Determine the (X, Y) coordinate at the center of the cell enclosing the given text.  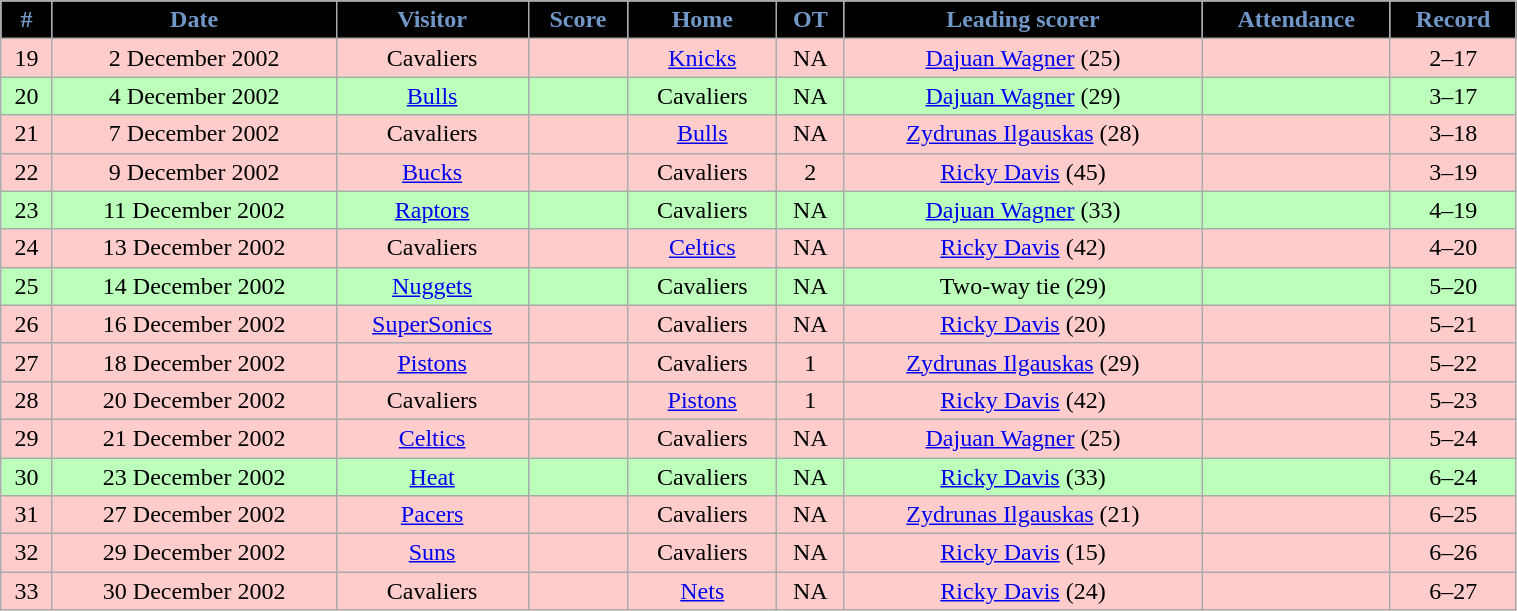
20 December 2002 (194, 400)
Attendance (1296, 20)
Ricky Davis (15) (1023, 553)
4 December 2002 (194, 96)
Record (1453, 20)
Pacers (432, 515)
6–26 (1453, 553)
3–19 (1453, 172)
Zydrunas Ilgauskas (21) (1023, 515)
Leading scorer (1023, 20)
Knicks (702, 58)
OT (810, 20)
Two-way tie (29) (1023, 286)
Suns (432, 553)
4–20 (1453, 248)
2 December 2002 (194, 58)
4–19 (1453, 210)
5–22 (1453, 362)
5–23 (1453, 400)
31 (26, 515)
20 (26, 96)
Home (702, 20)
6–24 (1453, 477)
Raptors (432, 210)
Visitor (432, 20)
5–20 (1453, 286)
5–24 (1453, 438)
21 (26, 134)
Zydrunas Ilgauskas (29) (1023, 362)
2–17 (1453, 58)
SuperSonics (432, 324)
29 December 2002 (194, 553)
11 December 2002 (194, 210)
Dajuan Wagner (29) (1023, 96)
7 December 2002 (194, 134)
Bucks (432, 172)
3–17 (1453, 96)
24 (26, 248)
3–18 (1453, 134)
13 December 2002 (194, 248)
22 (26, 172)
25 (26, 286)
27 December 2002 (194, 515)
21 December 2002 (194, 438)
Ricky Davis (33) (1023, 477)
27 (26, 362)
Dajuan Wagner (33) (1023, 210)
Date (194, 20)
6–25 (1453, 515)
# (26, 20)
5–21 (1453, 324)
30 (26, 477)
16 December 2002 (194, 324)
Heat (432, 477)
19 (26, 58)
Nuggets (432, 286)
6–27 (1453, 591)
29 (26, 438)
Ricky Davis (20) (1023, 324)
Ricky Davis (45) (1023, 172)
Zydrunas Ilgauskas (28) (1023, 134)
30 December 2002 (194, 591)
33 (26, 591)
23 (26, 210)
Ricky Davis (24) (1023, 591)
26 (26, 324)
14 December 2002 (194, 286)
32 (26, 553)
Score (578, 20)
23 December 2002 (194, 477)
28 (26, 400)
9 December 2002 (194, 172)
18 December 2002 (194, 362)
Nets (702, 591)
2 (810, 172)
